Determine the (x, y) coordinate at the center of the cell enclosing the given text.  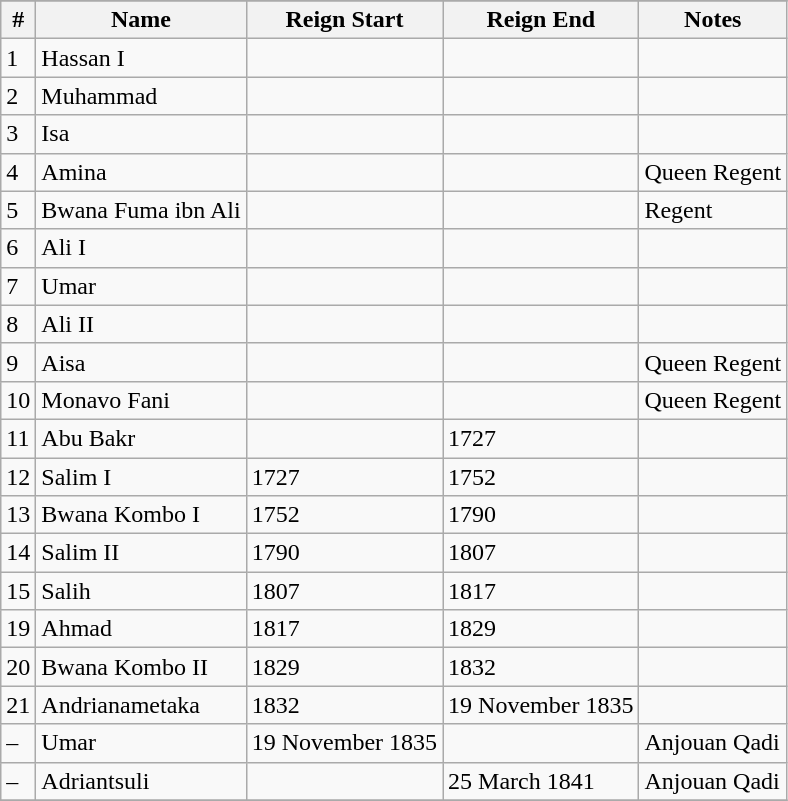
Salim II (141, 553)
3 (18, 134)
Isa (141, 134)
5 (18, 210)
25 March 1841 (541, 781)
19 (18, 629)
12 (18, 477)
Bwana Kombo I (141, 515)
7 (18, 286)
# (18, 20)
13 (18, 515)
Bwana Fuma ibn Ali (141, 210)
Salih (141, 591)
4 (18, 172)
Adriantsuli (141, 781)
15 (18, 591)
Notes (713, 20)
Name (141, 20)
Amina (141, 172)
10 (18, 400)
2 (18, 96)
11 (18, 438)
Ali I (141, 248)
Reign Start (344, 20)
Aisa (141, 362)
Ahmad (141, 629)
Hassan I (141, 58)
20 (18, 667)
21 (18, 705)
Reign End (541, 20)
Regent (713, 210)
Andrianametaka (141, 705)
Abu Bakr (141, 438)
9 (18, 362)
Ali II (141, 324)
Bwana Kombo II (141, 667)
Monavo Fani (141, 400)
Salim I (141, 477)
6 (18, 248)
8 (18, 324)
14 (18, 553)
Muhammad (141, 96)
1 (18, 58)
